Determine the (X, Y) coordinate at the center of the cell enclosing the given text.  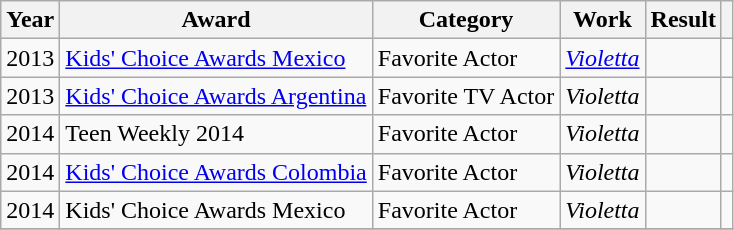
Favorite TV Actor (466, 96)
Award (216, 20)
Year (30, 20)
Teen Weekly 2014 (216, 134)
Work (602, 20)
Kids' Choice Awards Colombia (216, 172)
Kids' Choice Awards Argentina (216, 96)
Result (683, 20)
Category (466, 20)
